Capture the cell that displays the provided text and extract its (x, y) central coordinate. 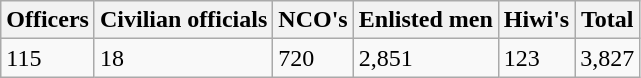
115 (48, 58)
Enlisted men (426, 20)
Hiwi's (536, 20)
Officers (48, 20)
2,851 (426, 58)
18 (183, 58)
3,827 (608, 58)
720 (313, 58)
NCO's (313, 20)
Civilian officials (183, 20)
123 (536, 58)
Total (608, 20)
